Provide the (x, y) coordinate of the cell's center where the given text is located.  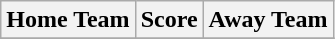
Home Team (68, 20)
Score (169, 20)
Away Team (268, 20)
